For the text-containing cell, return its midpoint in [X, Y] coordinate format. 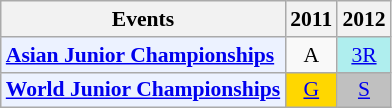
World Junior Championships [143, 90]
G [311, 90]
S [364, 90]
Events [143, 19]
3R [364, 55]
2011 [311, 19]
Asian Junior Championships [143, 55]
A [311, 55]
2012 [364, 19]
